Determine the (x, y) coordinate at the center of the cell enclosing the given text.  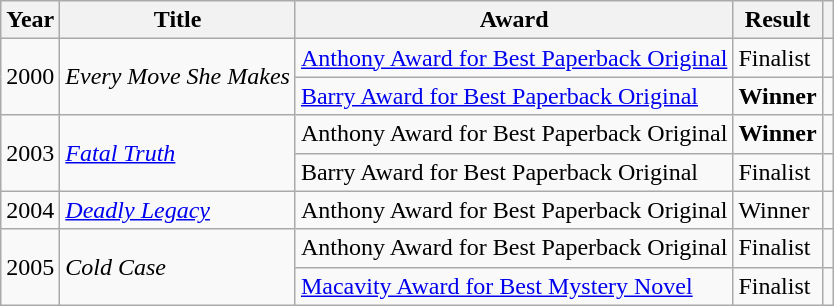
2004 (30, 210)
Every Move She Makes (178, 77)
Award (514, 20)
Fatal Truth (178, 153)
2000 (30, 77)
2005 (30, 267)
Title (178, 20)
Deadly Legacy (178, 210)
Result (778, 20)
Macavity Award for Best Mystery Novel (514, 286)
2003 (30, 153)
Year (30, 20)
Cold Case (178, 267)
